Return the [X, Y] coordinate for the center point of the cell that contains the specified text.  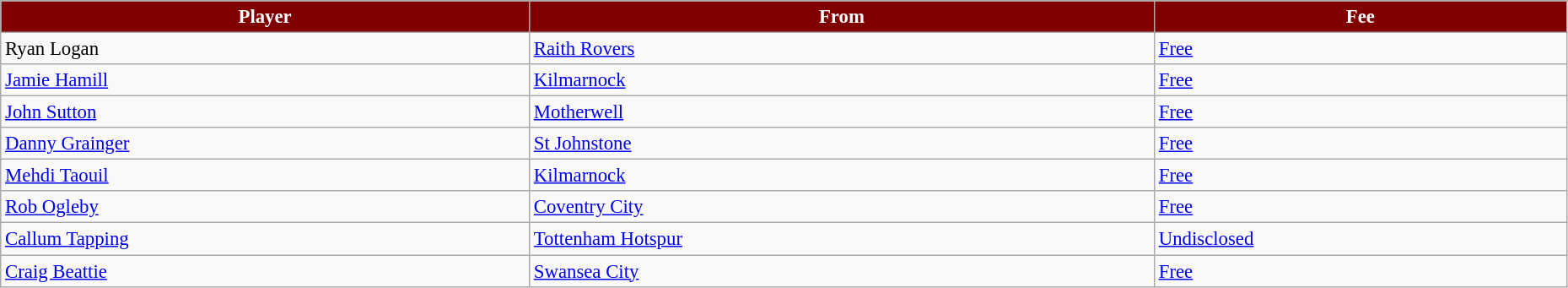
Undisclosed [1360, 239]
Danny Grainger [265, 144]
Raith Rovers [842, 49]
Motherwell [842, 112]
Coventry City [842, 207]
From [842, 17]
Craig Beattie [265, 271]
Fee [1360, 17]
Rob Ogleby [265, 207]
Player [265, 17]
Tottenham Hotspur [842, 239]
Callum Tapping [265, 239]
John Sutton [265, 112]
Swansea City [842, 271]
Jamie Hamill [265, 80]
Mehdi Taouil [265, 176]
Ryan Logan [265, 49]
St Johnstone [842, 144]
